Return [x, y] of the center of cell containing provided text 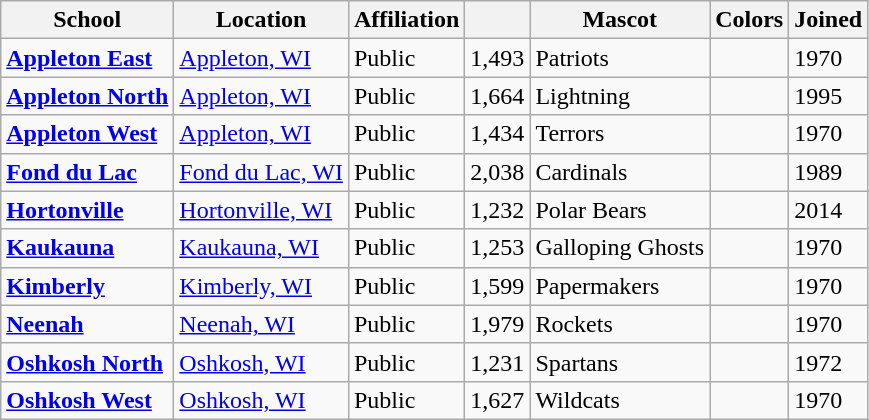
Kaukauna, WI [262, 248]
Polar Bears [620, 210]
Hortonville, WI [262, 210]
1,664 [498, 96]
Neenah [88, 324]
2,038 [498, 172]
Cardinals [620, 172]
Appleton West [88, 134]
Oshkosh West [88, 400]
Kaukauna [88, 248]
Lightning [620, 96]
1,232 [498, 210]
Affiliation [406, 20]
Patriots [620, 58]
Galloping Ghosts [620, 248]
Oshkosh North [88, 362]
1,253 [498, 248]
1995 [828, 96]
Mascot [620, 20]
1,599 [498, 286]
Kimberly, WI [262, 286]
1,434 [498, 134]
Appleton East [88, 58]
Colors [750, 20]
Location [262, 20]
School [88, 20]
Appleton North [88, 96]
1,231 [498, 362]
Neenah, WI [262, 324]
Fond du Lac [88, 172]
Fond du Lac, WI [262, 172]
2014 [828, 210]
Terrors [620, 134]
Kimberly [88, 286]
Spartans [620, 362]
1,493 [498, 58]
Papermakers [620, 286]
Wildcats [620, 400]
Joined [828, 20]
1,979 [498, 324]
Rockets [620, 324]
1,627 [498, 400]
1989 [828, 172]
Hortonville [88, 210]
1972 [828, 362]
